Locate the cell with the specified text and output its (x, y) center coordinate. 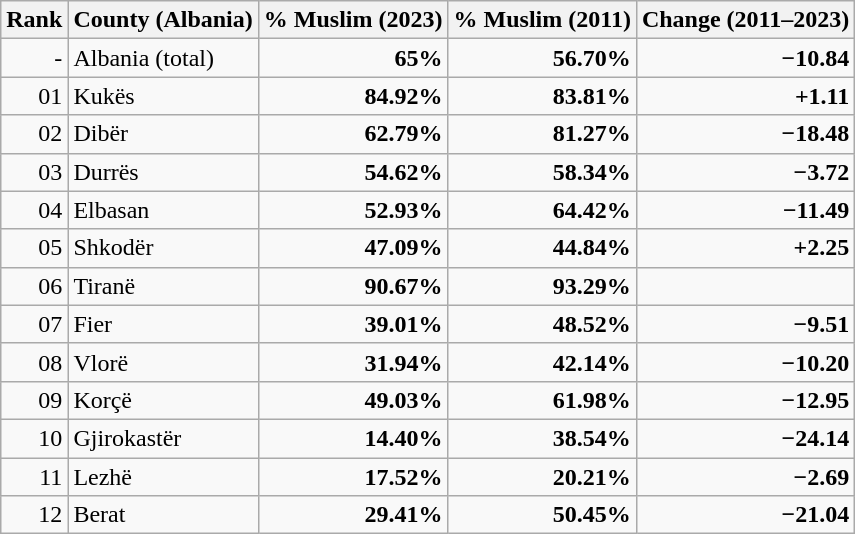
38.54% (542, 438)
−21.04 (745, 515)
Change (2011–2023) (745, 20)
−2.69 (745, 477)
64.42% (542, 210)
03 (34, 172)
−10.84 (745, 58)
81.27% (542, 134)
Rank (34, 20)
17.52% (353, 477)
31.94% (353, 362)
84.92% (353, 96)
49.03% (353, 400)
48.52% (542, 324)
12 (34, 515)
% Muslim (2023) (353, 20)
+2.25 (745, 248)
Shkodër (163, 248)
04 (34, 210)
02 (34, 134)
52.93% (353, 210)
20.21% (542, 477)
Albania (total) (163, 58)
07 (34, 324)
−3.72 (745, 172)
- (34, 58)
−24.14 (745, 438)
11 (34, 477)
−11.49 (745, 210)
61.98% (542, 400)
56.70% (542, 58)
−9.51 (745, 324)
93.29% (542, 286)
83.81% (542, 96)
08 (34, 362)
−12.95 (745, 400)
Durrës (163, 172)
06 (34, 286)
Vlorë (163, 362)
58.34% (542, 172)
Dibër (163, 134)
39.01% (353, 324)
% Muslim (2011) (542, 20)
62.79% (353, 134)
42.14% (542, 362)
54.62% (353, 172)
Kukës (163, 96)
65% (353, 58)
47.09% (353, 248)
50.45% (542, 515)
44.84% (542, 248)
Korçë (163, 400)
29.41% (353, 515)
Gjirokastër (163, 438)
Berat (163, 515)
14.40% (353, 438)
Elbasan (163, 210)
10 (34, 438)
−18.48 (745, 134)
Fier (163, 324)
+1.11 (745, 96)
Tiranë (163, 286)
Lezhë (163, 477)
05 (34, 248)
09 (34, 400)
County (Albania) (163, 20)
01 (34, 96)
90.67% (353, 286)
−10.20 (745, 362)
